Detect which cell encompasses the target text, then output its [X, Y] center coordinate. 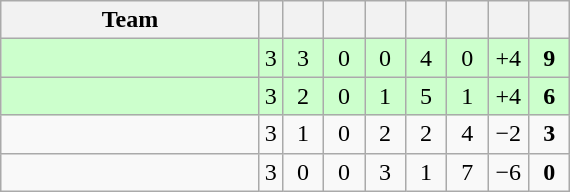
Team [130, 20]
7 [468, 172]
6 [550, 96]
9 [550, 58]
5 [426, 96]
−2 [508, 134]
−6 [508, 172]
